Identify which cell holds the provided text, then report its [x, y] central coordinate. 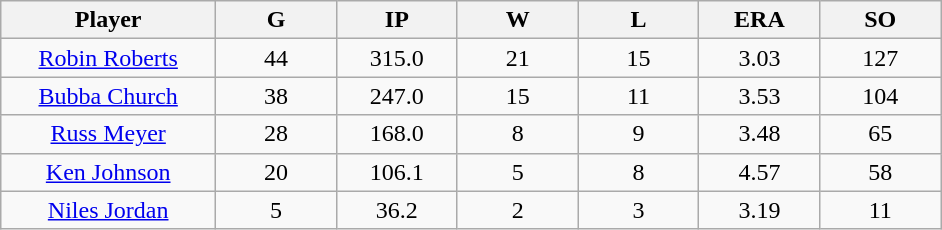
L [638, 20]
2 [518, 210]
44 [276, 58]
4.57 [760, 172]
G [276, 20]
3.19 [760, 210]
315.0 [396, 58]
168.0 [396, 134]
ERA [760, 20]
3.03 [760, 58]
65 [880, 134]
9 [638, 134]
36.2 [396, 210]
21 [518, 58]
3 [638, 210]
104 [880, 96]
Robin Roberts [108, 58]
3.53 [760, 96]
W [518, 20]
SO [880, 20]
28 [276, 134]
20 [276, 172]
Player [108, 20]
3.48 [760, 134]
106.1 [396, 172]
127 [880, 58]
IP [396, 20]
Niles Jordan [108, 210]
Bubba Church [108, 96]
Ken Johnson [108, 172]
Russ Meyer [108, 134]
247.0 [396, 96]
58 [880, 172]
38 [276, 96]
